From the cell containing the given text, extract its center point as [X, Y] coordinate. 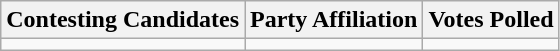
Party Affiliation [334, 20]
Contesting Candidates [123, 20]
Votes Polled [491, 20]
